Return the [x, y] coordinate for the center point of the cell that contains the specified text.  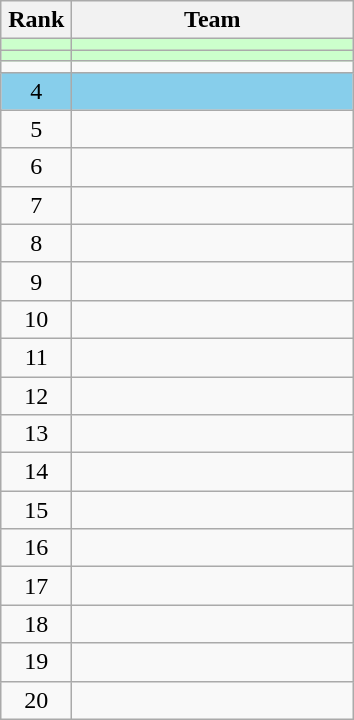
17 [36, 586]
12 [36, 395]
18 [36, 624]
15 [36, 510]
20 [36, 700]
19 [36, 662]
13 [36, 434]
14 [36, 472]
8 [36, 243]
5 [36, 129]
10 [36, 319]
16 [36, 548]
7 [36, 205]
9 [36, 281]
11 [36, 357]
Rank [36, 20]
Team [212, 20]
6 [36, 167]
4 [36, 91]
